Provide the (x, y) coordinate of the cell's center where the given text is located.  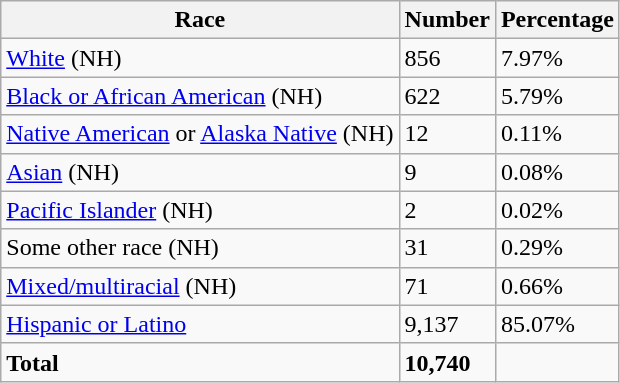
622 (447, 96)
5.79% (557, 96)
0.66% (557, 286)
Percentage (557, 20)
856 (447, 58)
9 (447, 172)
Number (447, 20)
9,137 (447, 324)
85.07% (557, 324)
White (NH) (200, 58)
12 (447, 134)
Hispanic or Latino (200, 324)
Race (200, 20)
Mixed/multiracial (NH) (200, 286)
10,740 (447, 362)
0.08% (557, 172)
Black or African American (NH) (200, 96)
0.02% (557, 210)
7.97% (557, 58)
31 (447, 248)
Pacific Islander (NH) (200, 210)
Native American or Alaska Native (NH) (200, 134)
Some other race (NH) (200, 248)
0.29% (557, 248)
71 (447, 286)
Total (200, 362)
2 (447, 210)
0.11% (557, 134)
Asian (NH) (200, 172)
